Locate the cell with the specified text and output its (X, Y) center coordinate. 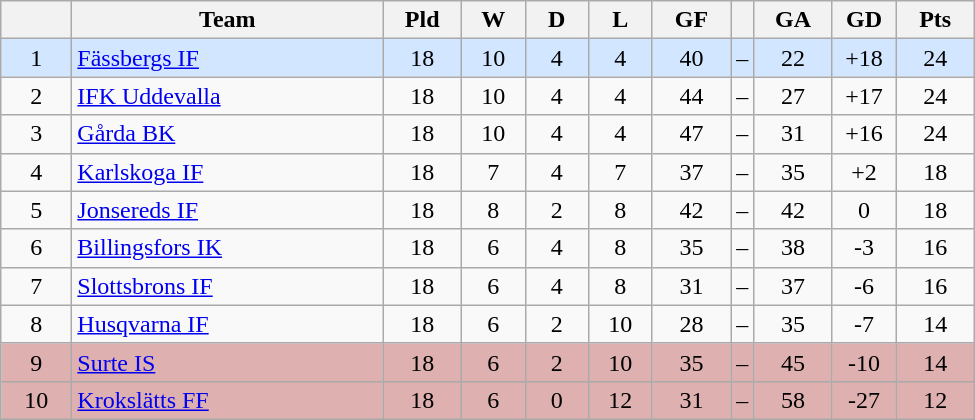
Billingsfors IK (228, 248)
GD (864, 20)
47 (692, 134)
+2 (864, 172)
GF (692, 20)
Gårda BK (228, 134)
Jonsereds IF (228, 210)
Surte IS (228, 362)
D (557, 20)
+18 (864, 58)
27 (794, 96)
58 (794, 400)
22 (794, 58)
Pld (422, 20)
-6 (864, 286)
-3 (864, 248)
W (493, 20)
28 (692, 324)
38 (794, 248)
Slottsbrons IF (228, 286)
Husqvarna IF (228, 324)
+16 (864, 134)
L (621, 20)
GA (794, 20)
45 (794, 362)
1 (36, 58)
-7 (864, 324)
Krokslätts FF (228, 400)
Karlskoga IF (228, 172)
3 (36, 134)
40 (692, 58)
44 (692, 96)
Pts (936, 20)
9 (36, 362)
Fässbergs IF (228, 58)
IFK Uddevalla (228, 96)
Team (228, 20)
+17 (864, 96)
-10 (864, 362)
5 (36, 210)
-27 (864, 400)
